Determine the (X, Y) coordinate at the center of the cell enclosing the given text.  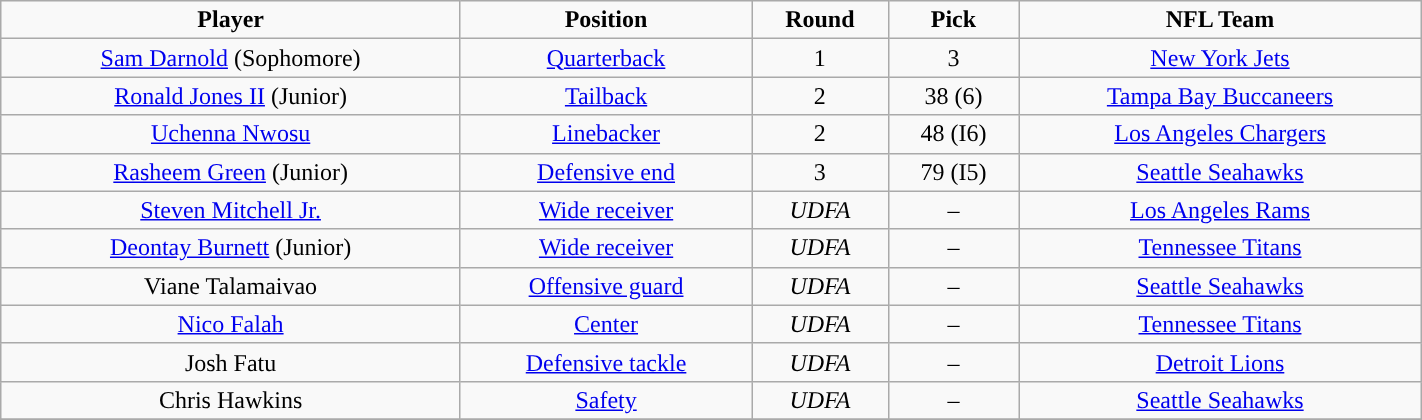
Steven Mitchell Jr. (231, 210)
Position (606, 20)
38 (6) (954, 96)
Tailback (606, 96)
79 (I5) (954, 172)
Tampa Bay Buccaneers (1220, 96)
Los Angeles Chargers (1220, 134)
NFL Team (1220, 20)
Center (606, 324)
Safety (606, 400)
Josh Fatu (231, 362)
1 (820, 58)
Nico Falah (231, 324)
Pick (954, 20)
Defensive tackle (606, 362)
Linebacker (606, 134)
Chris Hawkins (231, 400)
Offensive guard (606, 286)
48 (I6) (954, 134)
Deontay Burnett (Junior) (231, 248)
Uchenna Nwosu (231, 134)
Defensive end (606, 172)
Detroit Lions (1220, 362)
New York Jets (1220, 58)
Player (231, 20)
Los Angeles Rams (1220, 210)
Ronald Jones II (Junior) (231, 96)
Round (820, 20)
Viane Talamaivao (231, 286)
Sam Darnold (Sophomore) (231, 58)
Quarterback (606, 58)
Rasheem Green (Junior) (231, 172)
